Find where the given text appears and provide that cell's center as [x, y] coordinate. 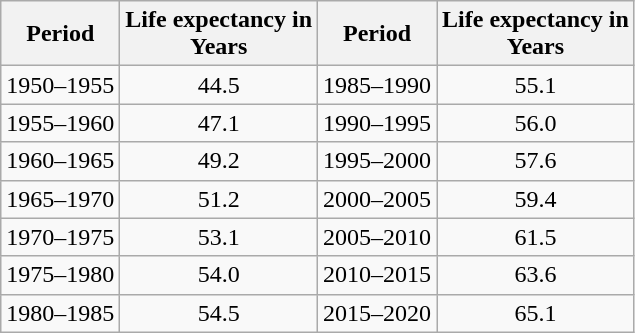
49.2 [219, 161]
2000–2005 [378, 199]
1990–1995 [378, 123]
55.1 [536, 85]
1950–1955 [60, 85]
1985–1990 [378, 85]
61.5 [536, 237]
1955–1960 [60, 123]
65.1 [536, 313]
59.4 [536, 199]
47.1 [219, 123]
1960–1965 [60, 161]
44.5 [219, 85]
2010–2015 [378, 275]
54.0 [219, 275]
1970–1975 [60, 237]
1975–1980 [60, 275]
54.5 [219, 313]
2015–2020 [378, 313]
1965–1970 [60, 199]
63.6 [536, 275]
51.2 [219, 199]
1995–2000 [378, 161]
53.1 [219, 237]
57.6 [536, 161]
1980–1985 [60, 313]
2005–2010 [378, 237]
56.0 [536, 123]
